Extract the (x, y) coordinate from the center of the cell holding the provided text.  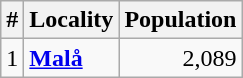
Locality (72, 20)
# (12, 20)
Population (180, 20)
1 (12, 58)
2,089 (180, 58)
Malå (72, 58)
